Extract the (X, Y) coordinate from the center of the cell holding the provided text.  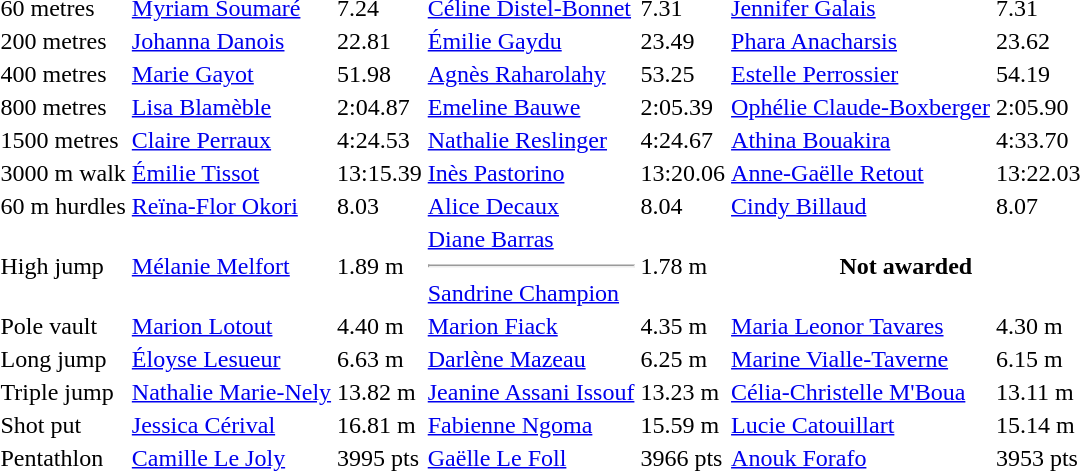
Darlène Mazeau (531, 359)
4:24.53 (380, 140)
4:24.67 (683, 140)
Nathalie Marie-Nely (231, 392)
2:05.39 (683, 107)
15.59 m (683, 425)
2:04.87 (380, 107)
Diane BarrasSandrine Champion (531, 266)
Athina Bouakira (861, 140)
Émilie Gaydu (531, 41)
13:15.39 (380, 173)
Estelle Perrossier (861, 74)
23.49 (683, 41)
Cindy Billaud (861, 206)
Lisa Blamèble (231, 107)
1.78 m (683, 266)
Fabienne Ngoma (531, 425)
Phara Anacharsis (861, 41)
Marion Fiack (531, 326)
Alice Decaux (531, 206)
Éloyse Lesueur (231, 359)
Anne-Gaëlle Retout (861, 173)
Nathalie Reslinger (531, 140)
Marine Vialle-Taverne (861, 359)
Reïna-Flor Okori (231, 206)
4.35 m (683, 326)
4.40 m (380, 326)
Jeanine Assani Issouf (531, 392)
Marion Lotout (231, 326)
Ophélie Claude-Boxberger (861, 107)
16.81 m (380, 425)
Lucie Catouillart (861, 425)
Émilie Tissot (231, 173)
Maria Leonor Tavares (861, 326)
Inès Pastorino (531, 173)
22.81 (380, 41)
Jessica Cérival (231, 425)
13.82 m (380, 392)
Mélanie Melfort (231, 266)
Agnès Raharolahy (531, 74)
51.98 (380, 74)
6.63 m (380, 359)
Johanna Danois (231, 41)
13:20.06 (683, 173)
8.04 (683, 206)
8.03 (380, 206)
Marie Gayot (231, 74)
Emeline Bauwe (531, 107)
53.25 (683, 74)
1.89 m (380, 266)
Célia-Christelle M'Boua (861, 392)
Claire Perraux (231, 140)
6.25 m (683, 359)
13.23 m (683, 392)
